Provide the [X, Y] coordinate of the cell's center where the given text is located.  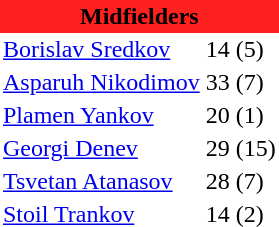
20 [218, 116]
14 [218, 50]
Asparuh Nikodimov [102, 82]
(15) [256, 148]
Midfielders [140, 16]
(5) [256, 50]
Georgi Denev [102, 148]
33 [218, 82]
Borislav Sredkov [102, 50]
(1) [256, 116]
Tsvetan Atanasov [102, 182]
Plamen Yankov [102, 116]
28 [218, 182]
29 [218, 148]
